Scan for the cell matching the given text and deliver its [x, y] coordinate at center. 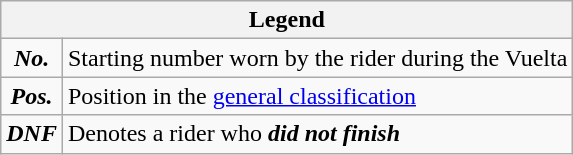
Pos. [32, 96]
Legend [287, 20]
Starting number worn by the rider during the Vuelta [317, 58]
DNF [32, 134]
Denotes a rider who did not finish [317, 134]
No. [32, 58]
Position in the general classification [317, 96]
